Capture the cell that displays the provided text and extract its (X, Y) central coordinate. 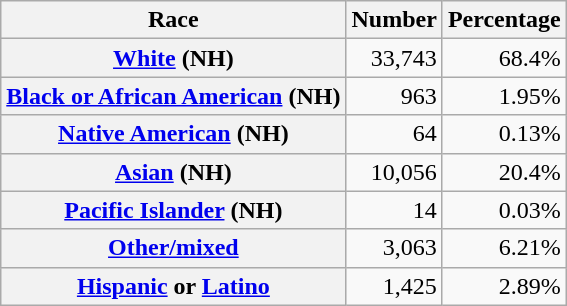
33,743 (394, 58)
2.89% (504, 286)
Black or African American (NH) (174, 96)
Other/mixed (174, 248)
14 (394, 210)
0.13% (504, 134)
3,063 (394, 248)
Pacific Islander (NH) (174, 210)
Number (394, 20)
68.4% (504, 58)
Native American (NH) (174, 134)
0.03% (504, 210)
Hispanic or Latino (174, 286)
20.4% (504, 172)
Asian (NH) (174, 172)
6.21% (504, 248)
1,425 (394, 286)
10,056 (394, 172)
963 (394, 96)
64 (394, 134)
Race (174, 20)
Percentage (504, 20)
White (NH) (174, 58)
1.95% (504, 96)
